Return [x, y] of the center of cell containing provided text 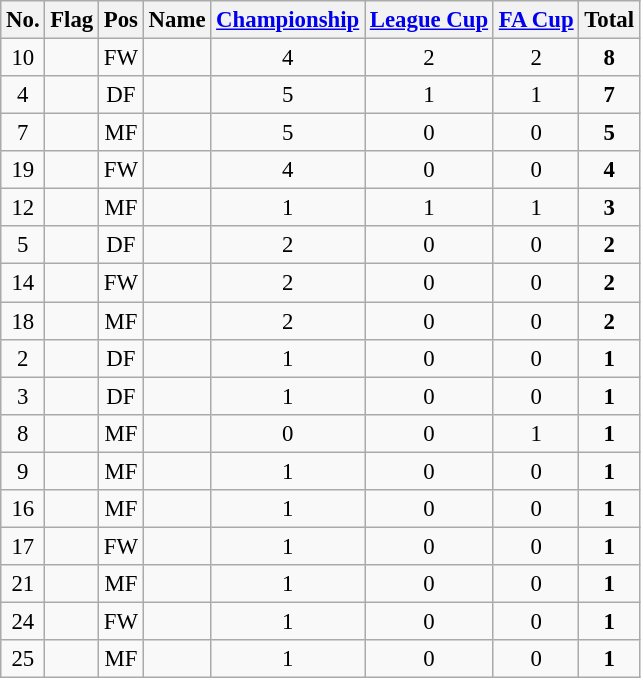
9 [23, 471]
19 [23, 170]
14 [23, 283]
12 [23, 208]
10 [23, 58]
Name [177, 20]
No. [23, 20]
Total [609, 20]
18 [23, 321]
League Cup [428, 20]
16 [23, 509]
24 [23, 621]
Championship [288, 20]
17 [23, 546]
Flag [72, 20]
Pos [122, 20]
25 [23, 659]
21 [23, 584]
FA Cup [536, 20]
